Search for the cell housing the specified text and yield its (X, Y) center coordinate. 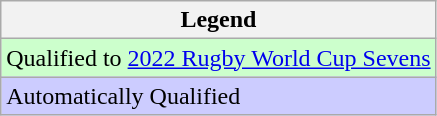
Automatically Qualified (218, 96)
Qualified to 2022 Rugby World Cup Sevens (218, 58)
Legend (218, 20)
